Search for the cell housing the specified text and yield its (X, Y) center coordinate. 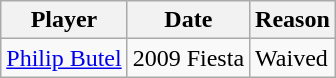
2009 Fiesta (188, 58)
Reason (293, 20)
Player (64, 20)
Waived (293, 58)
Philip Butel (64, 58)
Date (188, 20)
